Locate the cell with the specified text and output its [x, y] center coordinate. 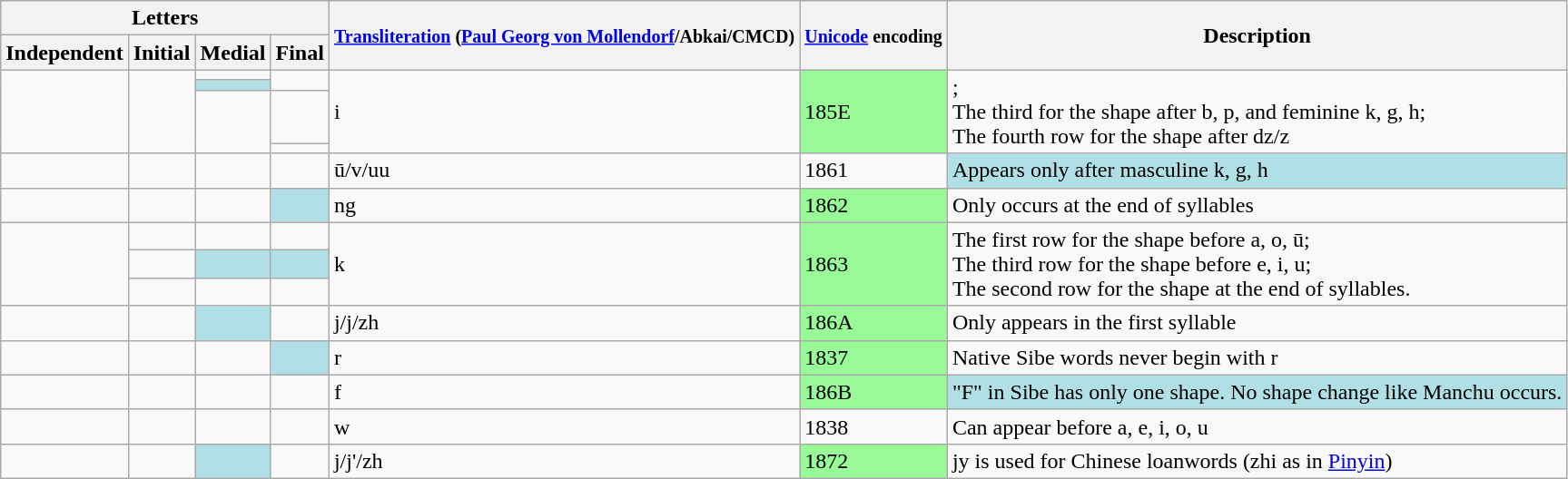
Only appears in the first syllable [1257, 323]
j/j/zh [564, 323]
1863 [873, 264]
The first row for the shape before a, o, ū;The third row for the shape before e, i, u;The second row for the shape at the end of syllables. [1257, 264]
186B [873, 392]
k [564, 264]
w [564, 426]
Medial [232, 53]
Appears only after masculine k, g, h [1257, 171]
Final [300, 53]
Letters [165, 18]
f [564, 392]
i [564, 112]
1838 [873, 426]
Only occurs at the end of syllables [1257, 205]
1872 [873, 461]
1861 [873, 171]
"F" in Sibe has only one shape. No shape change like Manchu occurs. [1257, 392]
Initial [162, 53]
Description [1257, 35]
;The third for the shape after b, p, and feminine k, g, h;The fourth row for the shape after dz/z [1257, 112]
1862 [873, 205]
jy is used for Chinese loanwords (zhi as in Pinyin) [1257, 461]
j/j'/zh [564, 461]
Independent [64, 53]
185E [873, 112]
Can appear before a, e, i, o, u [1257, 426]
Native Sibe words never begin with r [1257, 357]
Transliteration (Paul Georg von Mollendorf/Abkai/CMCD) [564, 35]
186A [873, 323]
1837 [873, 357]
ū/v/uu [564, 171]
r [564, 357]
ng [564, 205]
Unicode encoding [873, 35]
